Capture the cell that displays the provided text and extract its (X, Y) central coordinate. 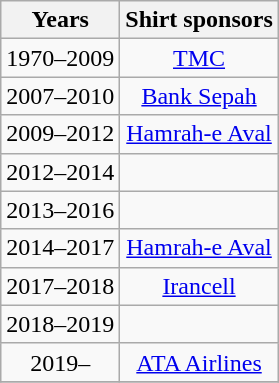
2017–2018 (60, 286)
2012–2014 (60, 172)
2009–2012 (60, 134)
ATA Airlines (199, 362)
2019– (60, 362)
2013–2016 (60, 210)
Bank Sepah (199, 96)
Irancell (199, 286)
2018–2019 (60, 324)
TMC (199, 58)
2014–2017 (60, 248)
Years (60, 20)
Shirt sponsors (199, 20)
1970–2009 (60, 58)
2007–2010 (60, 96)
